Identify which cell holds the provided text, then report its [x, y] central coordinate. 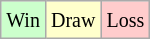
Win [24, 20]
Draw [72, 20]
Loss [126, 20]
